Locate the cell with the specified text and output its [X, Y] center coordinate. 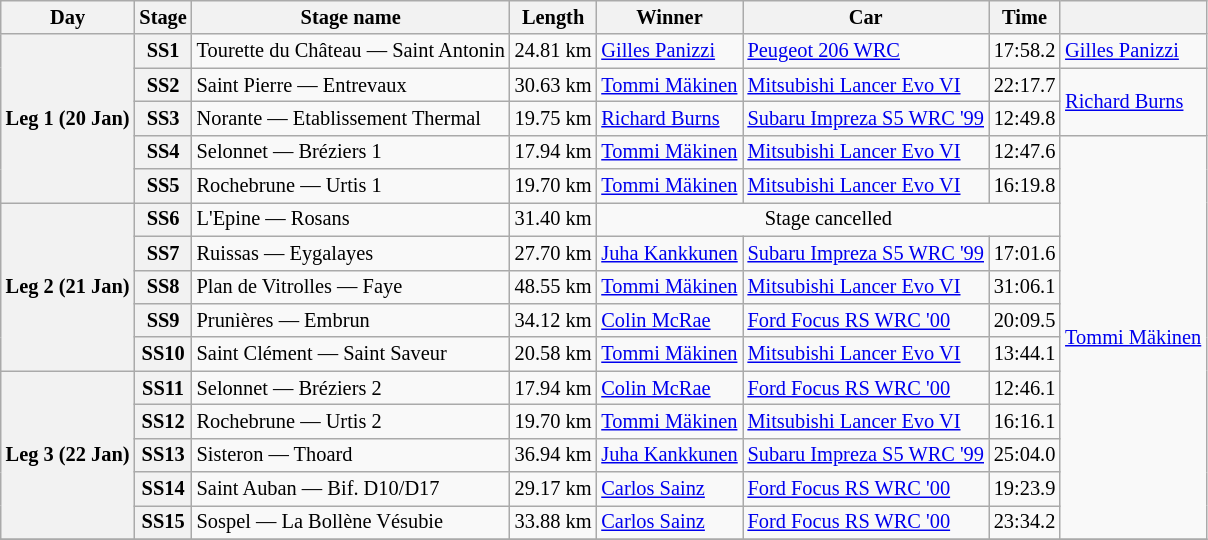
SS7 [162, 253]
SS14 [162, 489]
Stage name [351, 17]
SS4 [162, 152]
Saint Clément — Saint Saveur [351, 354]
Car [866, 17]
SS2 [162, 85]
Selonnet — Bréziers 1 [351, 152]
Saint Auban — Bif. D10/D17 [351, 489]
Stage [162, 17]
20:09.5 [1024, 320]
17:01.6 [1024, 253]
Norante — Etablissement Thermal [351, 118]
12:46.1 [1024, 388]
SS10 [162, 354]
22:17.7 [1024, 85]
24.81 km [554, 51]
Leg 1 (20 Jan) [68, 118]
Selonnet — Bréziers 2 [351, 388]
27.70 km [554, 253]
Sospel — La Bollène Vésubie [351, 522]
Leg 2 (21 Jan) [68, 286]
19.75 km [554, 118]
SS1 [162, 51]
23:34.2 [1024, 522]
SS12 [162, 421]
20.58 km [554, 354]
30.63 km [554, 85]
13:44.1 [1024, 354]
16:19.8 [1024, 186]
SS6 [162, 219]
L'Epine — Rosans [351, 219]
SS5 [162, 186]
SS3 [162, 118]
Sisteron — Thoard [351, 455]
SS13 [162, 455]
12:49.8 [1024, 118]
Plan de Vitrolles — Faye [351, 287]
Stage cancelled [828, 219]
SS9 [162, 320]
17:58.2 [1024, 51]
Winner [669, 17]
31.40 km [554, 219]
SS15 [162, 522]
31:06.1 [1024, 287]
36.94 km [554, 455]
Time [1024, 17]
29.17 km [554, 489]
Ruissas — Eygalayes [351, 253]
Saint Pierre — Entrevaux [351, 85]
Prunières — Embrun [351, 320]
SS8 [162, 287]
Rochebrune — Urtis 1 [351, 186]
SS11 [162, 388]
33.88 km [554, 522]
12:47.6 [1024, 152]
Rochebrune — Urtis 2 [351, 421]
48.55 km [554, 287]
16:16.1 [1024, 421]
Leg 3 (22 Jan) [68, 455]
Tourette du Château — Saint Antonin [351, 51]
25:04.0 [1024, 455]
Peugeot 206 WRC [866, 51]
19:23.9 [1024, 489]
Day [68, 17]
Length [554, 17]
34.12 km [554, 320]
